Search for the cell housing the specified text and yield its [X, Y] center coordinate. 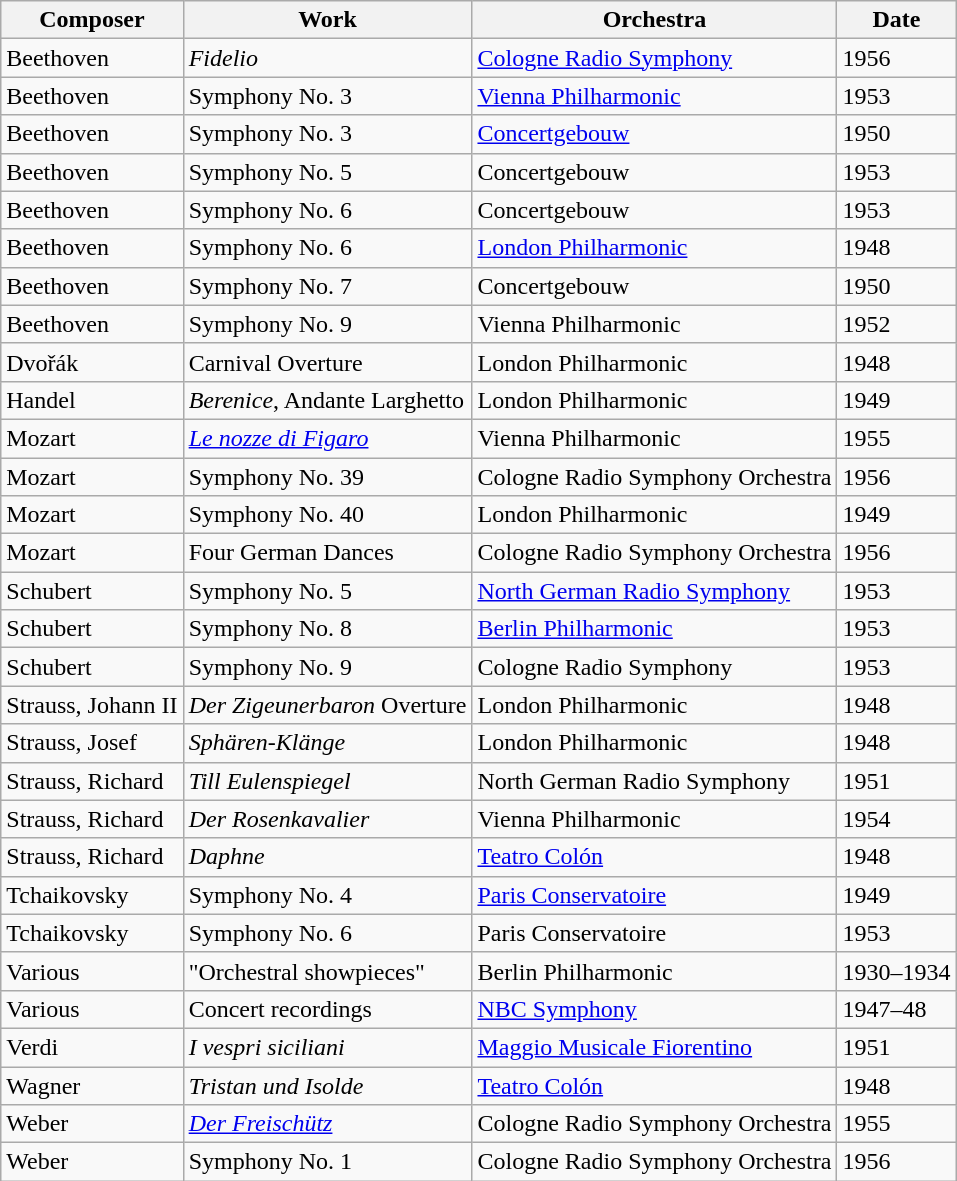
Symphony No. 8 [328, 629]
Sphären-Klänge [328, 743]
I vespri siciliani [328, 1047]
Strauss, Josef [92, 743]
Symphony No. 4 [328, 895]
Daphne [328, 857]
Strauss, Johann II [92, 705]
Symphony No. 39 [328, 477]
Le nozze di Figaro [328, 438]
"Orchestral showpieces" [328, 971]
Der Freischütz [328, 1124]
Orchestra [654, 20]
Berenice, Andante Larghetto [328, 400]
Till Eulenspiegel [328, 781]
Concert recordings [328, 1009]
1930–1934 [896, 971]
Tristan und Isolde [328, 1085]
Verdi [92, 1047]
Handel [92, 400]
Der Rosenkavalier [328, 819]
Composer [92, 20]
Symphony No. 40 [328, 515]
Work [328, 20]
1947–48 [896, 1009]
Date [896, 20]
1954 [896, 819]
NBC Symphony [654, 1009]
Wagner [92, 1085]
Der Zigeunerbaron Overture [328, 705]
Fidelio [328, 58]
Carnival Overture [328, 362]
1952 [896, 324]
Maggio Musicale Fiorentino [654, 1047]
Symphony No. 1 [328, 1162]
Symphony No. 7 [328, 286]
Dvořák [92, 362]
Four German Dances [328, 553]
